Provide the (x, y) coordinate of the cell's center where the given text is located.  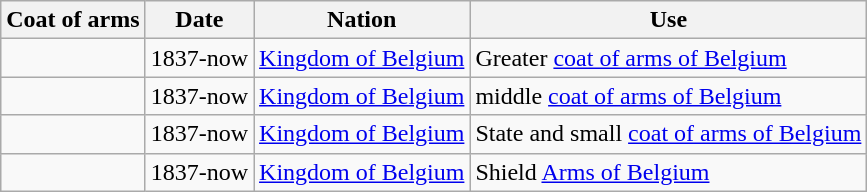
Nation (362, 20)
Shield Arms of Belgium (668, 172)
Use (668, 20)
State and small coat of arms of Belgium (668, 134)
Greater coat of arms of Belgium (668, 58)
middle coat of arms of Belgium (668, 96)
Coat of arms (73, 20)
Date (199, 20)
